Search for the cell housing the specified text and yield its [x, y] center coordinate. 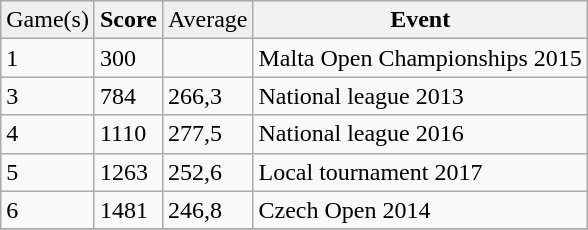
3 [48, 96]
National league 2013 [420, 96]
300 [128, 58]
6 [48, 210]
1481 [128, 210]
252,6 [208, 172]
Czech Open 2014 [420, 210]
1263 [128, 172]
277,5 [208, 134]
Game(s) [48, 20]
Local tournament 2017 [420, 172]
1 [48, 58]
246,8 [208, 210]
Malta Open Championships 2015 [420, 58]
5 [48, 172]
Event [420, 20]
Average [208, 20]
784 [128, 96]
Score [128, 20]
266,3 [208, 96]
4 [48, 134]
1110 [128, 134]
National league 2016 [420, 134]
